Provide the (X, Y) coordinate of the cell's center where the given text is located.  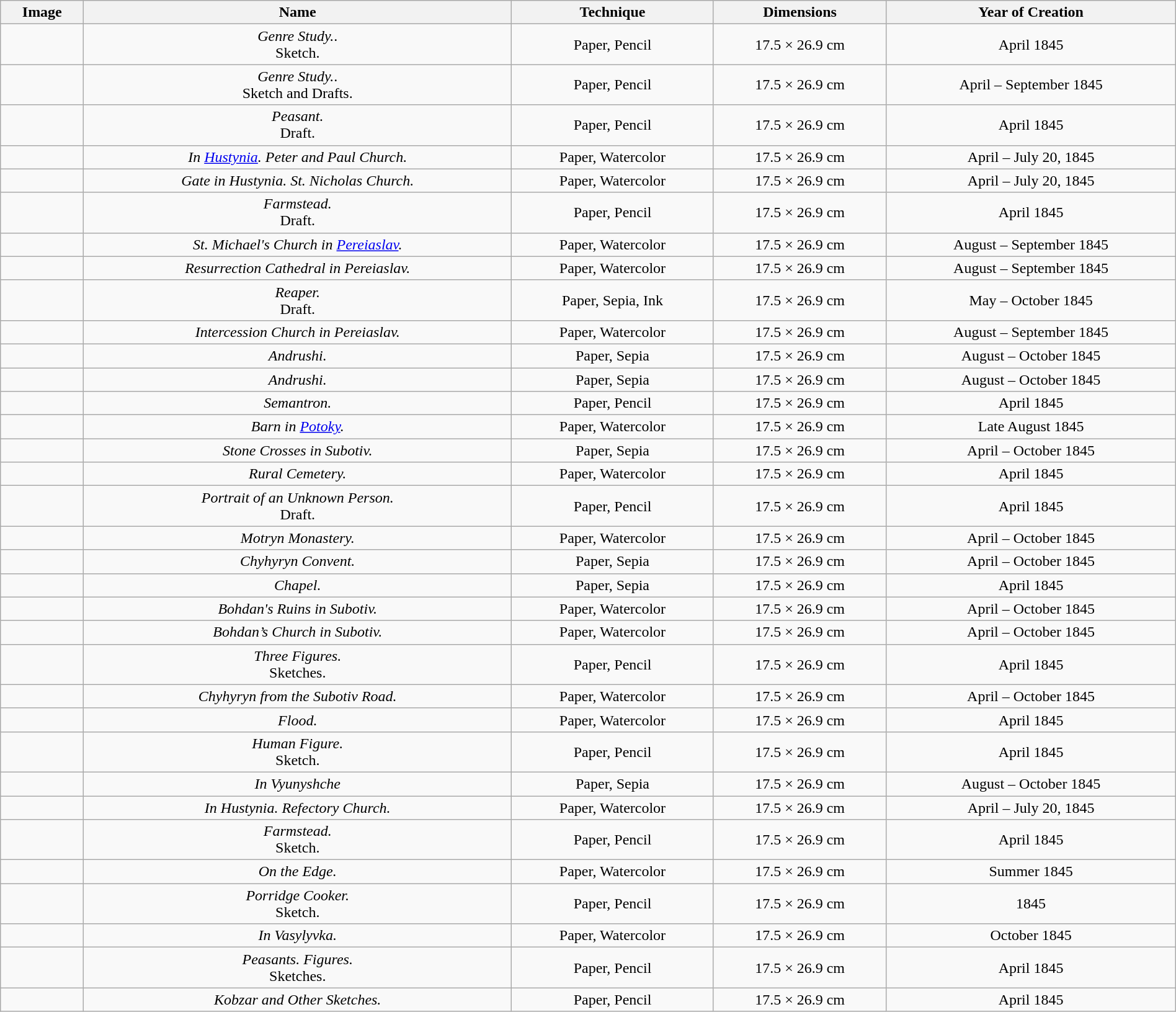
Farmstead. Draft. (298, 212)
Genre Study.. Sketch. (298, 45)
Portrait of an Unknown Person. Draft. (298, 506)
Bohdan’s Church in Subotiv. (298, 632)
Motryn Monastery. (298, 538)
Barn in Potoky. (298, 427)
St. Michael's Church in Pereiaslav. (298, 244)
Late August 1845 (1031, 427)
Flood. (298, 720)
Porridge Cooker. Sketch. (298, 903)
Farmstead. Sketch. (298, 840)
1845 (1031, 903)
Summer 1845 (1031, 872)
In Hustynia. Refectory Church. (298, 807)
Image (42, 12)
Human Figure. Sketch. (298, 752)
Chyhyryn from the Subotiv Road. (298, 696)
Bohdan's Ruins in Subotiv. (298, 609)
Chapel. (298, 585)
Reaper.Draft. (298, 300)
Intercession Church in Pereiaslav. (298, 332)
Year of Creation (1031, 12)
Chyhyryn Convent. (298, 562)
Stone Crosses in Subotiv. (298, 450)
Paper, Sepia, Ink (613, 300)
October 1845 (1031, 936)
In Hustynia. Peter and Paul Church. (298, 157)
Semantron. (298, 403)
Peasant. Draft. (298, 125)
In Vasylyvka. (298, 936)
Resurrection Cathedral in Pereiaslav. (298, 268)
In Vyunyshche (298, 784)
Three Figures. Sketches. (298, 664)
April – September 1845 (1031, 84)
On the Edge. (298, 872)
Peasants. Figures. Sketches. (298, 968)
Genre Study.. Sketch and Drafts. (298, 84)
Dimensions (800, 12)
Technique (613, 12)
Gate in Hustynia. St. Nicholas Church. (298, 181)
Rural Cemetery. (298, 474)
May – October 1845 (1031, 300)
Kobzar and Other Sketches. (298, 1000)
Name (298, 12)
